Provide the (x, y) coordinate of the cell's center where the given text is located.  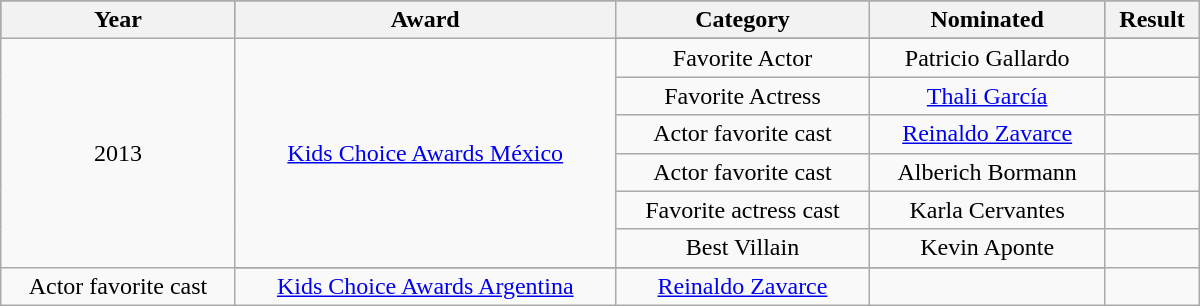
Year (118, 20)
Kevin Aponte (988, 248)
Award (425, 20)
Favorite Actress (742, 96)
Result (1152, 20)
Thali García (988, 96)
Karla Cervantes (988, 210)
Patricio Gallardo (988, 58)
Favorite Actor (742, 58)
Kids Choice Awards México (425, 153)
Nominated (988, 20)
Alberich Bormann (988, 172)
Best Villain (742, 248)
2013 (118, 153)
Favorite actress cast (742, 210)
Kids Choice Awards Argentina (425, 286)
Category (742, 20)
